Extract the [x, y] coordinate from the center of the cell holding the provided text.  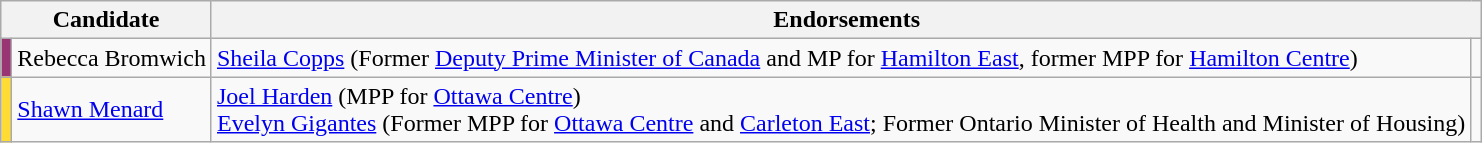
Shawn Menard [112, 110]
Sheila Copps (Former Deputy Prime Minister of Canada and MP for Hamilton East, former MPP for Hamilton Centre) [840, 58]
Rebecca Bromwich [112, 58]
Endorsements [846, 20]
Candidate [106, 20]
